Return the [x, y] coordinate for the center point of the cell that contains the specified text.  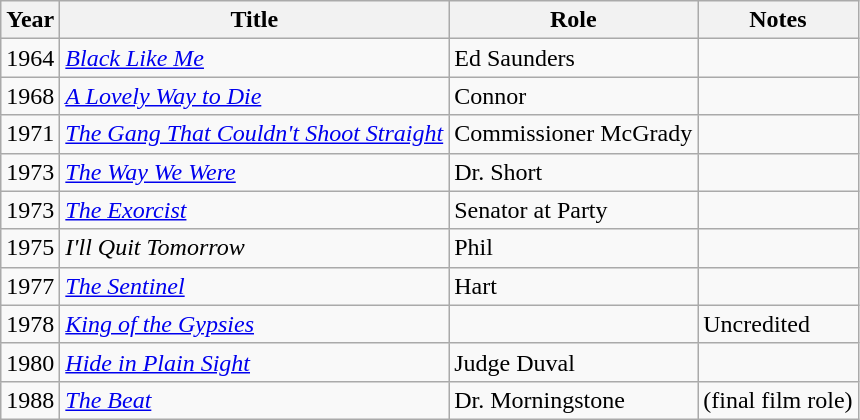
Senator at Party [574, 210]
Judge Duval [574, 362]
Title [254, 20]
Uncredited [778, 324]
The Gang That Couldn't Shoot Straight [254, 134]
(final film role) [778, 400]
I'll Quit Tomorrow [254, 248]
The Way We Were [254, 172]
The Beat [254, 400]
Ed Saunders [574, 58]
Notes [778, 20]
1964 [30, 58]
1977 [30, 286]
1975 [30, 248]
Dr. Morningstone [574, 400]
Commissioner McGrady [574, 134]
1968 [30, 96]
The Sentinel [254, 286]
A Lovely Way to Die [254, 96]
Role [574, 20]
Connor [574, 96]
Black Like Me [254, 58]
1978 [30, 324]
Hart [574, 286]
Phil [574, 248]
The Exorcist [254, 210]
1980 [30, 362]
1971 [30, 134]
1988 [30, 400]
Dr. Short [574, 172]
King of the Gypsies [254, 324]
Year [30, 20]
Hide in Plain Sight [254, 362]
